Capture the cell that displays the provided text and extract its (x, y) central coordinate. 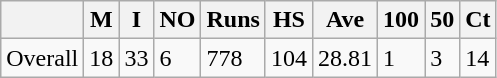
100 (402, 20)
M (102, 20)
18 (102, 58)
50 (442, 20)
33 (136, 58)
Ave (344, 20)
Ct (478, 20)
Overall (42, 58)
104 (288, 58)
Runs (233, 20)
NO (178, 20)
14 (478, 58)
6 (178, 58)
1 (402, 58)
3 (442, 58)
778 (233, 58)
28.81 (344, 58)
I (136, 20)
HS (288, 20)
